Return (x, y) of the center of cell containing provided text 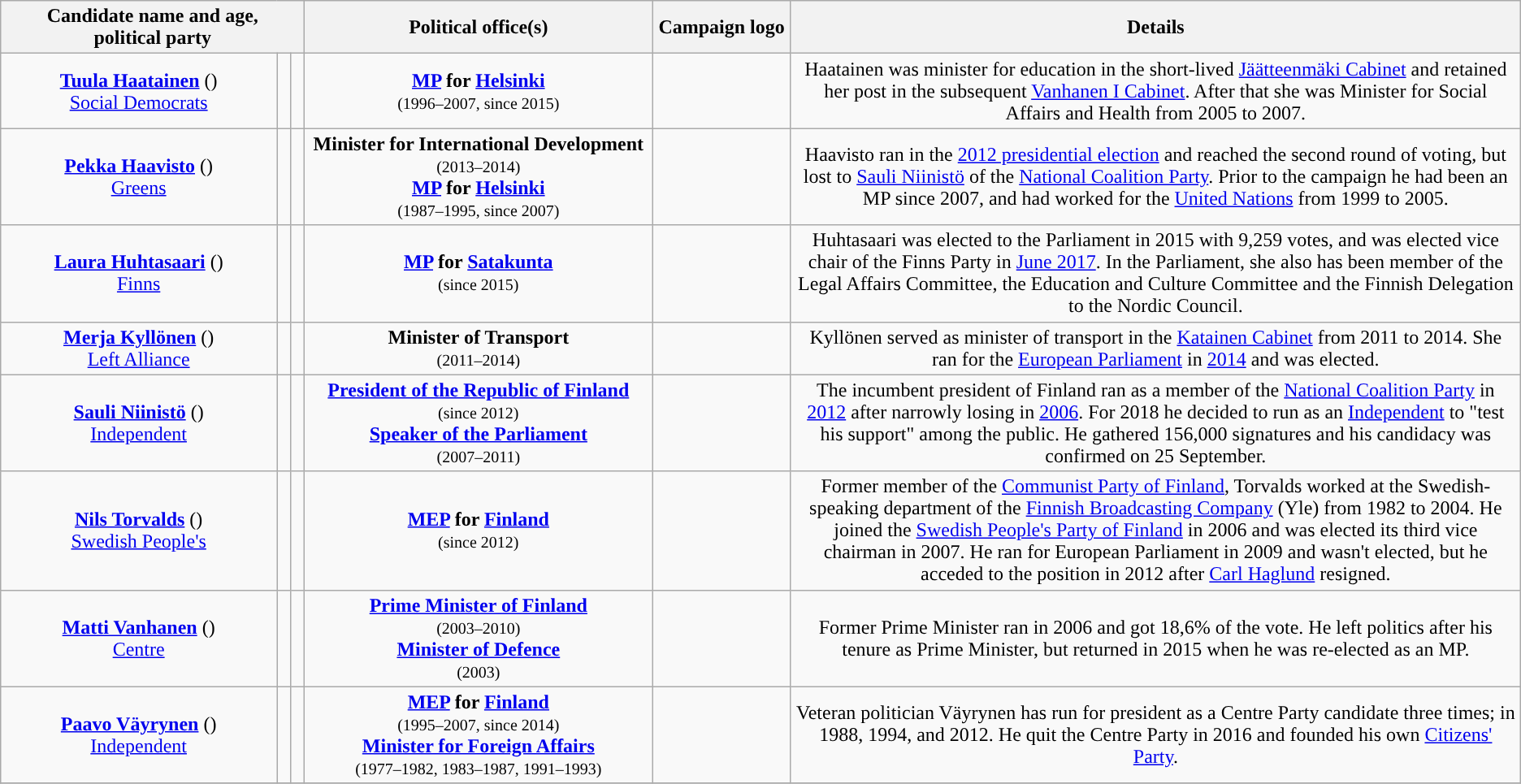
Minister of Transport(2011–2014) (479, 348)
Sauli Niinistö ()Independent (139, 422)
Kyllönen served as minister of transport in the Katainen Cabinet from 2011 to 2014. She ran for the European Parliament in 2014 and was elected. (1155, 348)
Candidate name and age,political party (153, 28)
Pekka Haavisto ()Greens (139, 177)
MP for Helsinki(1996–2007, since 2015) (479, 91)
MEP for Finland(since 2012) (479, 531)
Matti Vanhanen ()Centre (139, 639)
Prime Minister of Finland(2003–2010)Minister of Defence(2003) (479, 639)
Laura Huhtasaari ()Finns (139, 273)
Campaign logo (721, 28)
MP for Satakunta(since 2015) (479, 273)
MEP for Finland(1995–2007, since 2014)Minister for Foreign Affairs (1977–1982, 1983–1987, 1991–1993) (479, 734)
Details (1155, 28)
Paavo Väyrynen ()Independent (139, 734)
Merja Kyllönen ()Left Alliance (139, 348)
President of the Republic of Finland(since 2012)Speaker of the Parliament(2007–2011) (479, 422)
Nils Torvalds ()Swedish People's (139, 531)
Tuula Haatainen ()Social Democrats (139, 91)
Minister for International Development(2013–2014)MP for Helsinki(1987–1995, since 2007) (479, 177)
Political office(s) (479, 28)
